Determine the (x, y) coordinate at the center of the cell enclosing the given text.  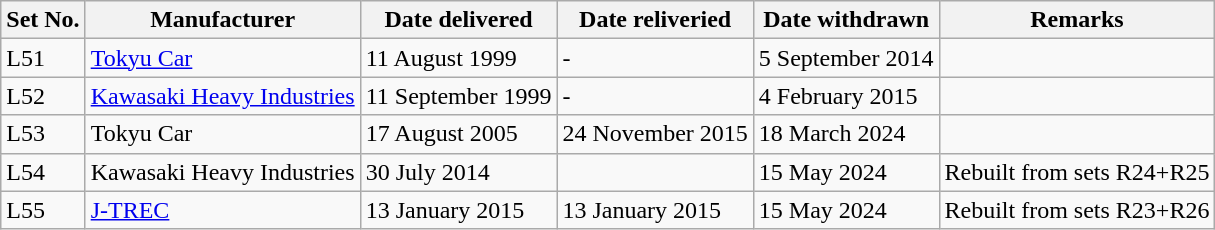
L53 (43, 134)
5 September 2014 (846, 58)
Date reliveried (655, 20)
L52 (43, 96)
Set No. (43, 20)
J-TREC (222, 210)
L51 (43, 58)
4 February 2015 (846, 96)
Rebuilt from sets R23+R26 (1077, 210)
24 November 2015 (655, 134)
Rebuilt from sets R24+R25 (1077, 172)
L54 (43, 172)
17 August 2005 (458, 134)
Date delivered (458, 20)
Date withdrawn (846, 20)
Manufacturer (222, 20)
18 March 2024 (846, 134)
11 September 1999 (458, 96)
Remarks (1077, 20)
L55 (43, 210)
30 July 2014 (458, 172)
11 August 1999 (458, 58)
